Return [X, Y] of the center of cell containing provided text 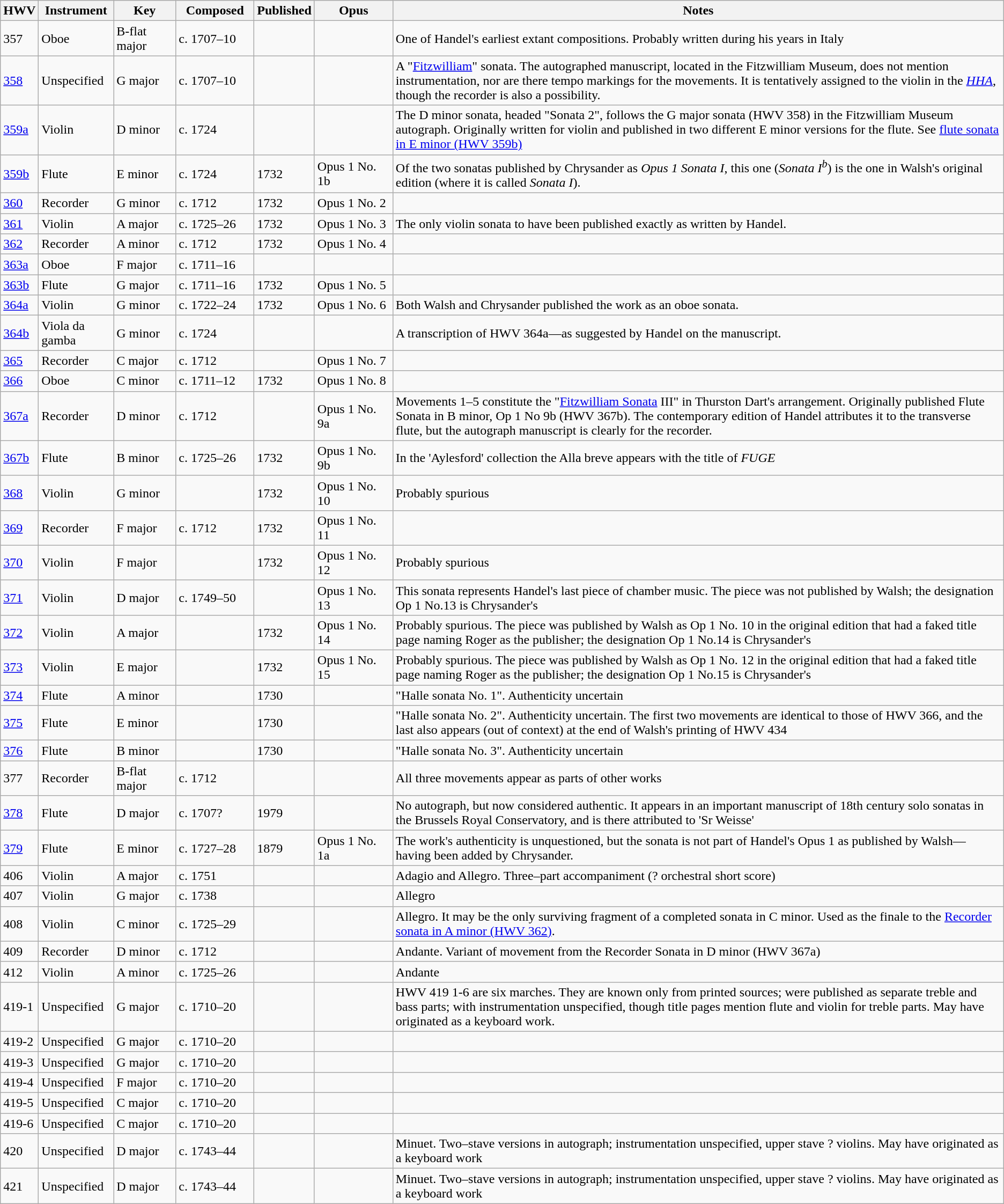
365 [19, 361]
1879 [284, 848]
Opus 1 No. 9a [353, 416]
357 [19, 39]
Opus 1 No. 9b [353, 458]
Opus 1 No. 13 [353, 598]
"Halle sonata No. 3". Authenticity uncertain [698, 751]
367b [19, 458]
Opus 1 No. 3 [353, 224]
Opus 1 No. 14 [353, 632]
A transcription of HWV 364a—as suggested by Handel on the manuscript. [698, 333]
364a [19, 305]
HWV [19, 11]
Opus 1 No. 1b [353, 174]
Opus 1 No. 15 [353, 667]
361 [19, 224]
363a [19, 265]
377 [19, 778]
c. 1725–29 [215, 924]
421 [19, 1186]
420 [19, 1151]
This sonata represents Handel's last piece of chamber music. The piece was not published by Walsh; the designation Op 1 No.13 is Chrysander's [698, 598]
Opus 1 No. 8 [353, 381]
Allegro [698, 896]
Opus 1 No. 7 [353, 361]
367a [19, 416]
419-4 [19, 1082]
358 [19, 80]
409 [19, 951]
364b [19, 333]
Opus 1 No. 2 [353, 203]
Viola da gamba [76, 333]
c. 1722–24 [215, 305]
407 [19, 896]
c. 1707? [215, 813]
Opus 1 No. 12 [353, 562]
363b [19, 285]
419-1 [19, 1007]
Composed [215, 11]
369 [19, 528]
372 [19, 632]
Adagio and Allegro. Three–part accompaniment (? orchestral short score) [698, 876]
376 [19, 751]
371 [19, 598]
"Halle sonata No. 1". Authenticity uncertain [698, 695]
c. 1751 [215, 876]
Opus [353, 11]
406 [19, 876]
c. 1711–12 [215, 381]
Andante. Variant of movement from the Recorder Sonata in D minor (HWV 367a) [698, 951]
Opus 1 No. 1a [353, 848]
419-6 [19, 1124]
Opus 1 No. 4 [353, 244]
374 [19, 695]
Instrument [76, 11]
Published [284, 11]
366 [19, 381]
379 [19, 848]
Opus 1 No. 6 [353, 305]
419-5 [19, 1103]
375 [19, 723]
Allegro. It may be the only surviving fragment of a completed sonata in C minor. Used as the finale to the Recorder sonata in A minor (HWV 362). [698, 924]
359a [19, 130]
359b [19, 174]
c. 1727–28 [215, 848]
1979 [284, 813]
373 [19, 667]
370 [19, 562]
Both Walsh and Chrysander published the work as an oboe sonata. [698, 305]
Opus 1 No. 5 [353, 285]
E major [145, 667]
378 [19, 813]
Notes [698, 11]
The work's authenticity is unquestioned, but the sonata is not part of Handel's Opus 1 as published by Walsh—having been added by Chrysander. [698, 848]
419-3 [19, 1062]
412 [19, 972]
Opus 1 No. 10 [353, 493]
c. 1749–50 [215, 598]
360 [19, 203]
408 [19, 924]
Opus 1 No. 11 [353, 528]
Andante [698, 972]
The only violin sonata to have been published exactly as written by Handel. [698, 224]
One of Handel's earliest extant compositions. Probably written during his years in Italy [698, 39]
All three movements appear as parts of other works [698, 778]
c. 1738 [215, 896]
419-2 [19, 1041]
362 [19, 244]
Key [145, 11]
In the 'Aylesford' collection the Alla breve appears with the title of FUGE [698, 458]
368 [19, 493]
